Output the [x, y] coordinate of the center of the cell containing the given text.  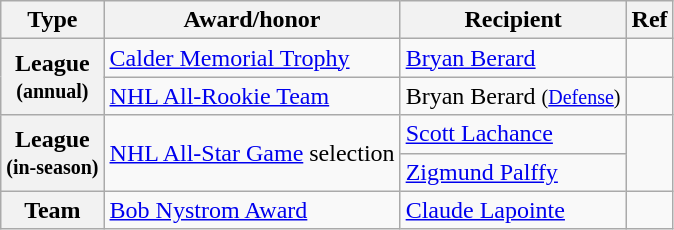
Recipient [513, 20]
Calder Memorial Trophy [252, 58]
Scott Lachance [513, 134]
Type [52, 20]
NHL All-Star Game selection [252, 153]
Claude Lapointe [513, 210]
Zigmund Palffy [513, 172]
Ref [650, 20]
NHL All-Rookie Team [252, 96]
League(annual) [52, 77]
Team [52, 210]
League(in-season) [52, 153]
Bryan Berard (Defense) [513, 96]
Award/honor [252, 20]
Bryan Berard [513, 58]
Bob Nystrom Award [252, 210]
